Capture the cell that displays the provided text and extract its [X, Y] central coordinate. 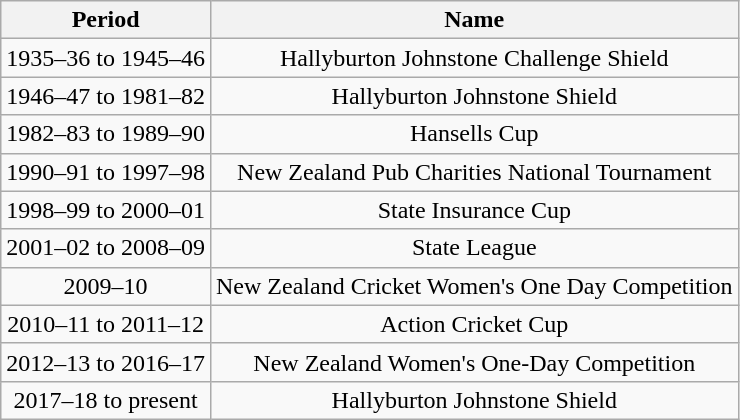
State Insurance Cup [474, 210]
New Zealand Cricket Women's One Day Competition [474, 286]
New Zealand Pub Charities National Tournament [474, 172]
1946–47 to 1981–82 [106, 96]
Hansells Cup [474, 134]
1982–83 to 1989–90 [106, 134]
Name [474, 20]
2009–10 [106, 286]
Action Cricket Cup [474, 324]
1935–36 to 1945–46 [106, 58]
Period [106, 20]
2010–11 to 2011–12 [106, 324]
2001–02 to 2008–09 [106, 248]
Hallyburton Johnstone Challenge Shield [474, 58]
New Zealand Women's One-Day Competition [474, 362]
State League [474, 248]
1998–99 to 2000–01 [106, 210]
1990–91 to 1997–98 [106, 172]
2012–13 to 2016–17 [106, 362]
2017–18 to present [106, 400]
